Output the [x, y] coordinate of the center of the cell containing the given text.  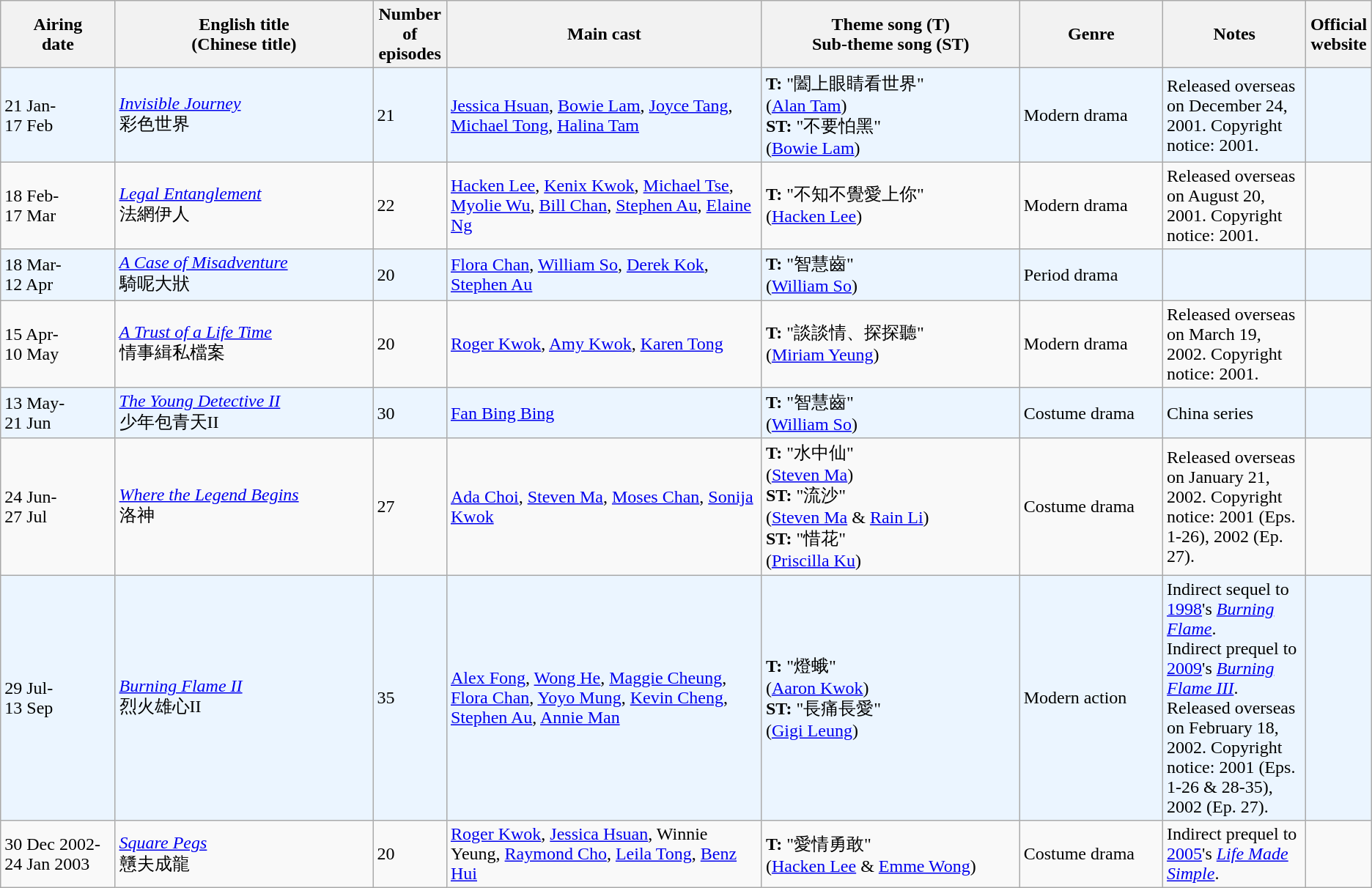
Burning Flame II 烈火雄心II [244, 698]
T: "不知不覺愛上你" (Hacken Lee) [890, 205]
21 [410, 115]
Released overseas on August 20, 2001. Copyright notice: 2001. [1234, 205]
Genre [1091, 34]
Roger Kwok, Jessica Hsuan, Winnie Yeung, Raymond Cho, Leila Tong, Benz Hui [604, 854]
Flora Chan, William So, Derek Kok, Stephen Au [604, 275]
T: "談談情、探探聽"(Miriam Yeung) [890, 344]
Where the Legend Begins 洛神 [244, 507]
Notes [1234, 34]
18 Mar- 12 Apr [58, 275]
Fan Bing Bing [604, 413]
T: "燈蛾" (Aaron Kwok) ST: "長痛長愛" (Gigi Leung) [890, 698]
T: "愛情勇敢"(Hacken Lee & Emme Wong) [890, 854]
Invisible Journey 彩色世界 [244, 115]
China series [1234, 413]
T: "闔上眼睛看世界" (Alan Tam) ST: "不要怕黑" (Bowie Lam) [890, 115]
24 Jun- 27 Jul [58, 507]
35 [410, 698]
Theme song (T) Sub-theme song (ST) [890, 34]
Indirect prequel to 2005's Life Made Simple. [1234, 854]
15 Apr- 10 May [58, 344]
30 [410, 413]
T: "水中仙"(Steven Ma) ST: "流沙"(Steven Ma & Rain Li) ST: "惜花"(Priscilla Ku) [890, 507]
Released overseas on December 24, 2001. Copyright notice: 2001. [1234, 115]
A Trust of a Life Time 情事緝私檔案 [244, 344]
Modern action [1091, 698]
21 Jan- 17 Feb [58, 115]
29 Jul- 13 Sep [58, 698]
A Case of Misadventure 騎呢大狀 [244, 275]
Roger Kwok, Amy Kwok, Karen Tong [604, 344]
13 May- 21 Jun [58, 413]
Main cast [604, 34]
Ada Choi, Steven Ma, Moses Chan, Sonija Kwok [604, 507]
22 [410, 205]
Jessica Hsuan, Bowie Lam, Joyce Tang, Michael Tong, Halina Tam [604, 115]
Official website [1338, 34]
Released overseas on March 19, 2002. Copyright notice: 2001. [1234, 344]
The Young Detective II 少年包青天II [244, 413]
Airingdate [58, 34]
Legal Entanglement 法網伊人 [244, 205]
18 Feb- 17 Mar [58, 205]
Period drama [1091, 275]
Alex Fong, Wong He, Maggie Cheung, Flora Chan, Yoyo Mung, Kevin Cheng, Stephen Au, Annie Man [604, 698]
30 Dec 2002- 24 Jan 2003 [58, 854]
27 [410, 507]
Square Pegs 戇夫成龍 [244, 854]
Released overseas on January 21, 2002. Copyright notice: 2001 (Eps. 1-26), 2002 (Ep. 27). [1234, 507]
Number of episodes [410, 34]
Hacken Lee, Kenix Kwok, Michael Tse, Myolie Wu, Bill Chan, Stephen Au, Elaine Ng [604, 205]
English title (Chinese title) [244, 34]
